Detect which cell encompasses the target text, then output its [x, y] center coordinate. 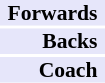
Backs [52, 41]
Coach [52, 70]
Forwards [52, 13]
